Return [X, Y] of the center of cell containing provided text 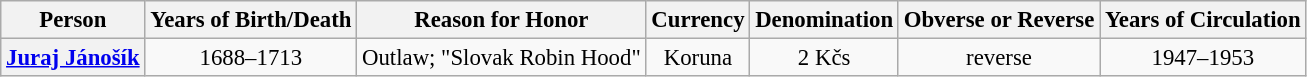
Years of Circulation [1203, 20]
1947–1953 [1203, 58]
Obverse or Reverse [998, 20]
Denomination [824, 20]
Juraj Jánošík [73, 58]
Koruna [698, 58]
Years of Birth/Death [251, 20]
Outlaw; "Slovak Robin Hood" [502, 58]
Reason for Honor [502, 20]
1688–1713 [251, 58]
Currency [698, 20]
2 Kčs [824, 58]
Person [73, 20]
reverse [998, 58]
